Output the (x, y) coordinate of the center of the cell containing the given text.  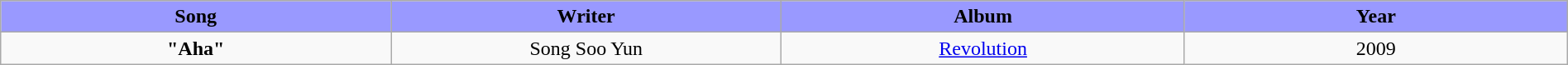
Revolution (983, 48)
Song Soo Yun (586, 48)
"Aha" (196, 48)
Writer (586, 17)
Album (983, 17)
Year (1376, 17)
2009 (1376, 48)
Song (196, 17)
